From the cell containing the given text, extract its center point as [x, y] coordinate. 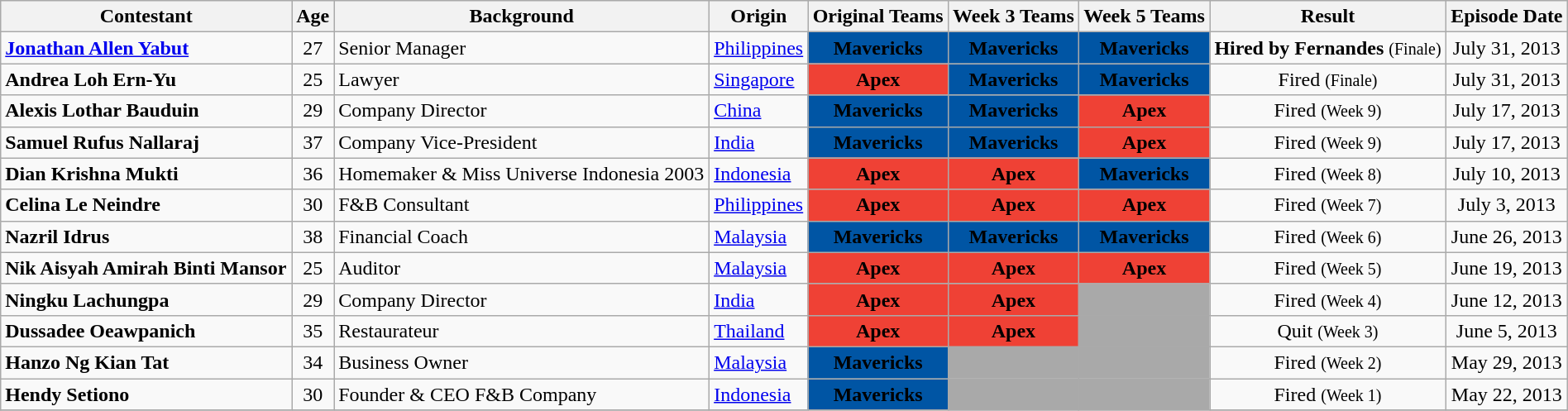
Celina Le Neindre [146, 205]
Hired by Fernandes (Finale) [1328, 48]
Auditor [522, 268]
Hendy Setiono [146, 394]
Origin [759, 17]
Nik Aisyah Amirah Binti Mansor [146, 268]
Fired (Week 5) [1328, 268]
Fired (Week 7) [1328, 205]
Alexis Lothar Bauduin [146, 111]
Restaurateur [522, 331]
Hanzo Ng Kian Tat [146, 362]
34 [313, 362]
June 5, 2013 [1507, 331]
Fired (Week 4) [1328, 299]
38 [313, 237]
Ningku Lachungpa [146, 299]
Fired (Week 1) [1328, 394]
Episode Date [1507, 17]
May 29, 2013 [1507, 362]
Fired (Week 2) [1328, 362]
July 10, 2013 [1507, 174]
Senior Manager [522, 48]
July 3, 2013 [1507, 205]
Andrea Loh Ern-Yu [146, 79]
Age [313, 17]
Business Owner [522, 362]
China [759, 111]
June 26, 2013 [1507, 237]
Week 5 Teams [1145, 17]
Lawyer [522, 79]
Quit (Week 3) [1328, 331]
36 [313, 174]
Homemaker & Miss Universe Indonesia 2003 [522, 174]
Contestant [146, 17]
Background [522, 17]
June 12, 2013 [1507, 299]
35 [313, 331]
Result [1328, 17]
Company Vice-President [522, 142]
Dian Krishna Mukti [146, 174]
Thailand [759, 331]
Founder & CEO F&B Company [522, 394]
June 19, 2013 [1507, 268]
27 [313, 48]
F&B Consultant [522, 205]
Week 3 Teams [1013, 17]
Jonathan Allen Yabut [146, 48]
Original Teams [878, 17]
Fired (Week 6) [1328, 237]
37 [313, 142]
May 22, 2013 [1507, 394]
Singapore [759, 79]
Dussadee Oeawpanich [146, 331]
Fired (Finale) [1328, 79]
Fired (Week 8) [1328, 174]
Financial Coach [522, 237]
Nazril Idrus [146, 237]
Samuel Rufus Nallaraj [146, 142]
